Return the (X, Y) coordinate for the center point of the cell that contains the specified text.  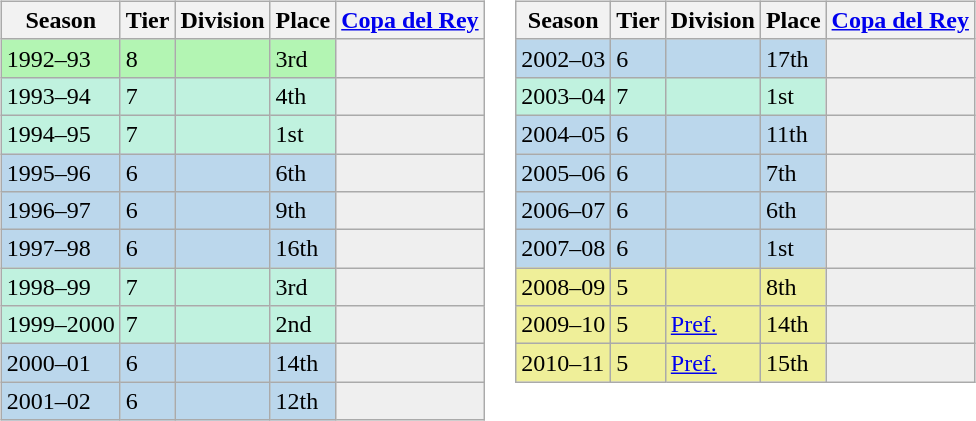
2009–10 (564, 325)
1992–93 (60, 58)
1997–98 (60, 249)
4th (303, 96)
1994–95 (60, 134)
9th (303, 211)
1999–2000 (60, 325)
1996–97 (60, 211)
2004–05 (564, 134)
8 (148, 58)
2010–11 (564, 363)
16th (303, 249)
1998–99 (60, 287)
2000–01 (60, 363)
12th (303, 401)
2nd (303, 325)
2006–07 (564, 211)
2001–02 (60, 401)
2005–06 (564, 173)
8th (793, 287)
2007–08 (564, 249)
2003–04 (564, 96)
1993–94 (60, 96)
17th (793, 58)
11th (793, 134)
1995–96 (60, 173)
2002–03 (564, 58)
2008–09 (564, 287)
7th (793, 173)
15th (793, 363)
